For the text-containing cell, return its midpoint in (X, Y) coordinate format. 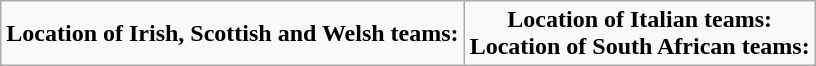
Location of Irish, Scottish and Welsh teams: (232, 34)
Location of Italian teams: Location of South African teams: (640, 34)
